Locate the cell with the specified text and output its [x, y] center coordinate. 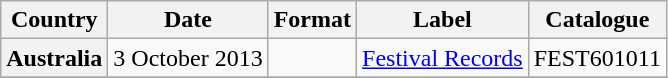
Date [188, 20]
Catalogue [597, 20]
Festival Records [443, 58]
FEST601011 [597, 58]
Country [54, 20]
Australia [54, 58]
3 October 2013 [188, 58]
Label [443, 20]
Format [312, 20]
